Extract the [x, y] coordinate from the center of the cell holding the provided text.  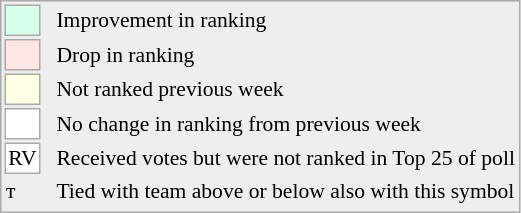
т [22, 191]
RV [22, 158]
Received votes but were not ranked in Top 25 of poll [286, 158]
Improvement in ranking [286, 20]
Tied with team above or below also with this symbol [286, 191]
Drop in ranking [286, 55]
No change in ranking from previous week [286, 124]
Not ranked previous week [286, 90]
